Locate the cell with the specified text and output its [x, y] center coordinate. 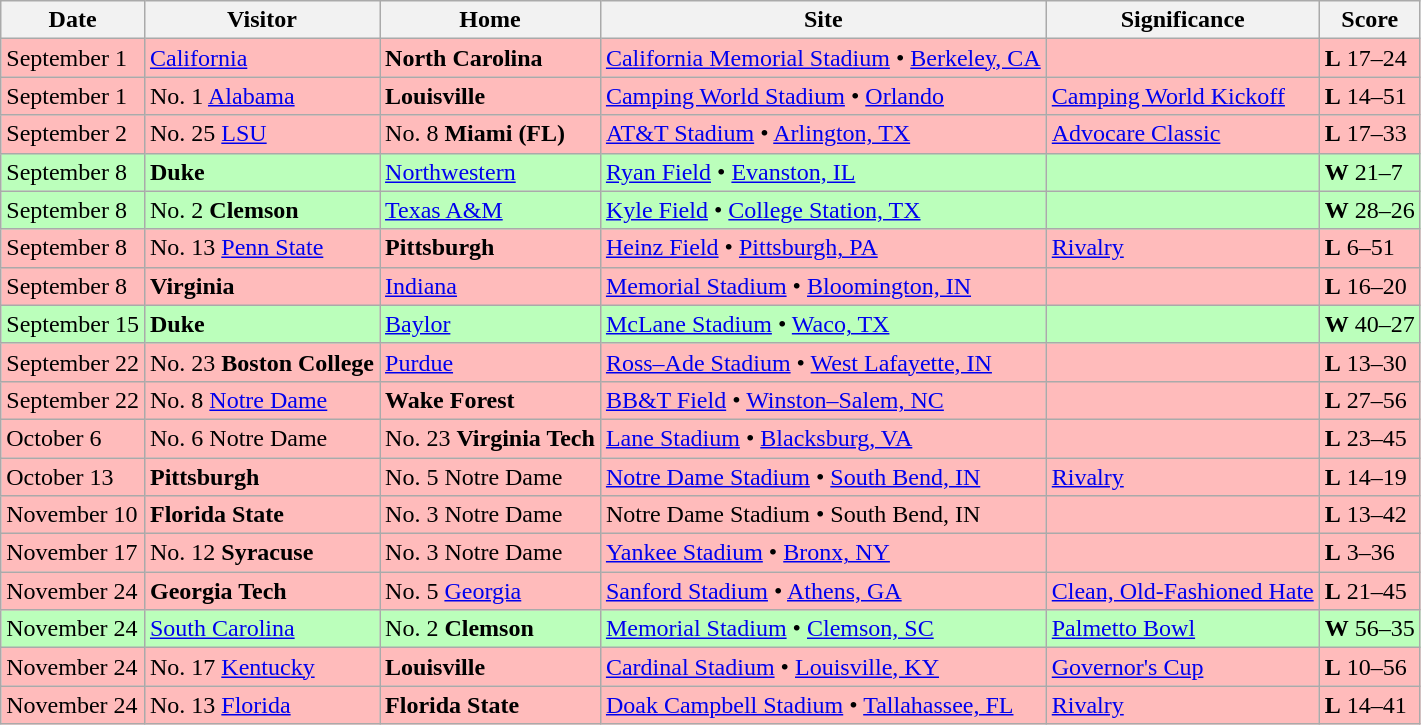
L 14–41 [1370, 705]
Governor's Cup [1182, 667]
Kyle Field • College Station, TX [823, 210]
Purdue [490, 362]
Home [490, 20]
Doak Campbell Stadium • Tallahassee, FL [823, 705]
October 6 [73, 438]
Memorial Stadium • Clemson, SC [823, 629]
No. 5 Notre Dame [490, 477]
Heinz Field • Pittsburgh, PA [823, 248]
L 10–56 [1370, 667]
Clean, Old-Fashioned Hate [1182, 591]
L 6–51 [1370, 248]
Site [823, 20]
L 23–45 [1370, 438]
Indiana [490, 286]
No. 17 Kentucky [262, 667]
Camping World Kickoff [1182, 96]
Baylor [490, 324]
BB&T Field • Winston–Salem, NC [823, 400]
Virginia [262, 286]
No. 13 Penn State [262, 248]
L 14–51 [1370, 96]
November 10 [73, 515]
McLane Stadium • Waco, TX [823, 324]
North Carolina [490, 58]
L 21–45 [1370, 591]
No. 13 Florida [262, 705]
L 16–20 [1370, 286]
W 40–27 [1370, 324]
November 17 [73, 553]
Cardinal Stadium • Louisville, KY [823, 667]
L 13–42 [1370, 515]
Palmetto Bowl [1182, 629]
Memorial Stadium • Bloomington, IN [823, 286]
W 21–7 [1370, 172]
Sanford Stadium • Athens, GA [823, 591]
Significance [1182, 20]
No. 8 Miami (FL) [490, 134]
No. 12 Syracuse [262, 553]
L 17–24 [1370, 58]
W 56–35 [1370, 629]
California Memorial Stadium • Berkeley, CA [823, 58]
L 13–30 [1370, 362]
L 3–36 [1370, 553]
No. 8 Notre Dame [262, 400]
No. 23 Virginia Tech [490, 438]
No. 5 Georgia [490, 591]
Ross–Ade Stadium • West Lafayette, IN [823, 362]
AT&T Stadium • Arlington, TX [823, 134]
Advocare Classic [1182, 134]
Lane Stadium • Blacksburg, VA [823, 438]
Georgia Tech [262, 591]
California [262, 58]
No. 6 Notre Dame [262, 438]
Texas A&M [490, 210]
L 17–33 [1370, 134]
Yankee Stadium • Bronx, NY [823, 553]
L 14–19 [1370, 477]
October 13 [73, 477]
No. 25 LSU [262, 134]
September 2 [73, 134]
Northwestern [490, 172]
Date [73, 20]
No. 1 Alabama [262, 96]
W 28–26 [1370, 210]
Wake Forest [490, 400]
Camping World Stadium • Orlando [823, 96]
L 27–56 [1370, 400]
South Carolina [262, 629]
Visitor [262, 20]
No. 23 Boston College [262, 362]
Ryan Field • Evanston, IL [823, 172]
Score [1370, 20]
September 15 [73, 324]
